Provide the [x, y] coordinate of the cell's center where the given text is located.  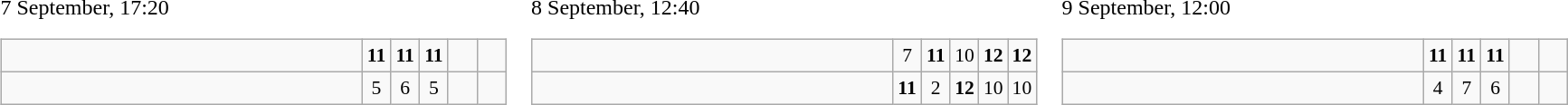
4 [1438, 88]
2 [936, 88]
